Search for the cell housing the specified text and yield its [X, Y] center coordinate. 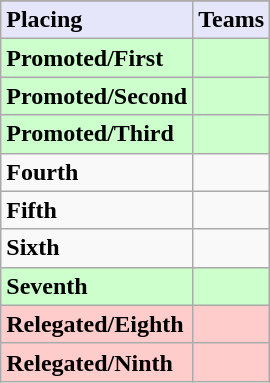
Fourth [97, 172]
Promoted/First [97, 58]
Relegated/Ninth [97, 362]
Promoted/Third [97, 134]
Seventh [97, 286]
Sixth [97, 248]
Relegated/Eighth [97, 324]
Promoted/Second [97, 96]
Teams [232, 20]
Fifth [97, 210]
Placing [97, 20]
